Provide the [X, Y] coordinate of the cell's center where the given text is located.  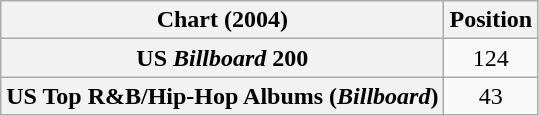
124 [491, 58]
US Billboard 200 [222, 58]
US Top R&B/Hip-Hop Albums (Billboard) [222, 96]
Position [491, 20]
Chart (2004) [222, 20]
43 [491, 96]
